Determine the [X, Y] coordinate at the center of the cell enclosing the given text.  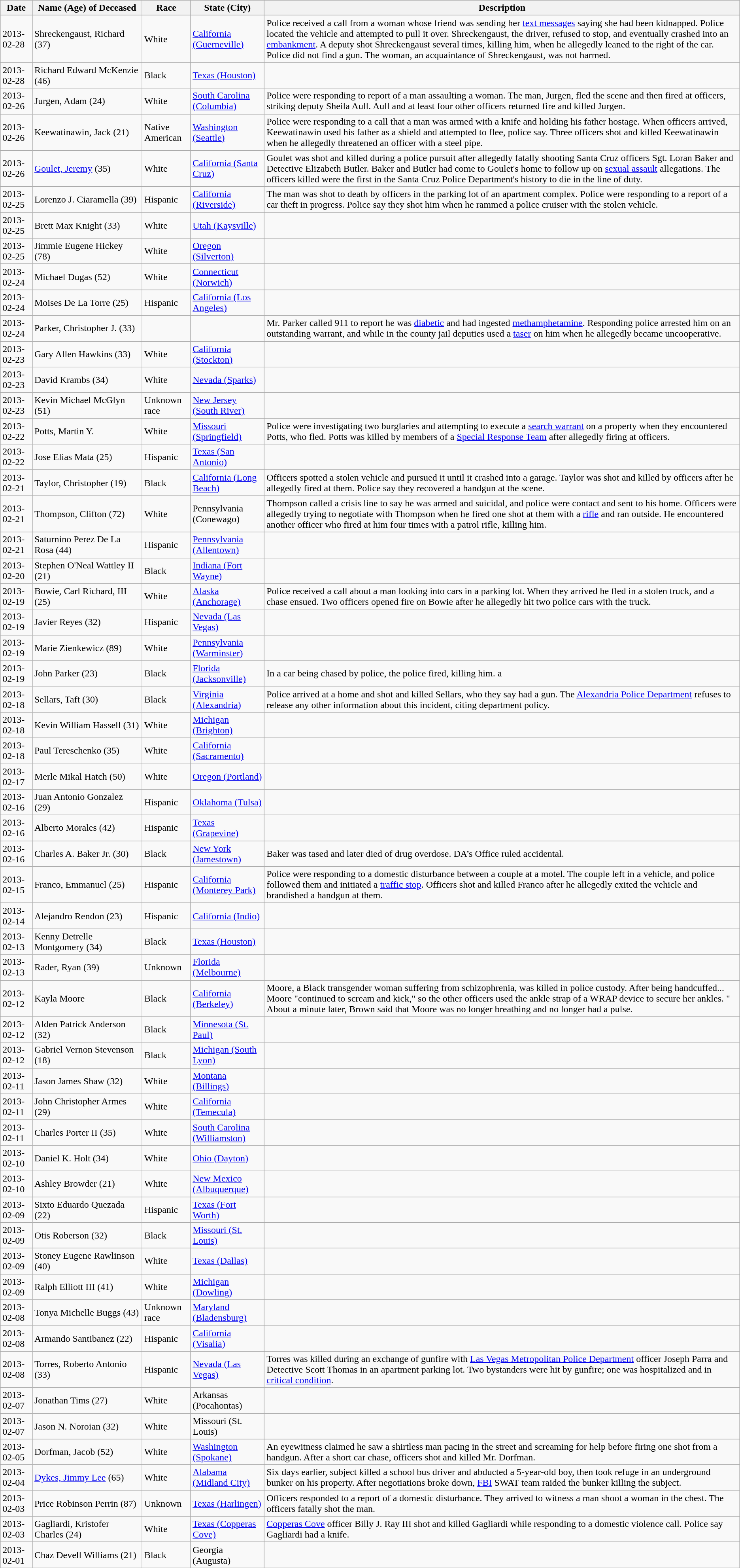
Texas (Harlingen) [228, 1503]
Texas (San Antonio) [228, 457]
Oregon (Portland) [228, 776]
Franco, Emmanuel (25) [87, 885]
Minnesota (St. Paul) [228, 1029]
Jimmie Eugene Hickey (78) [87, 251]
Kevin Michael McGlyn (51) [87, 406]
Richard Edward McKenzie (46) [87, 75]
Virginia (Alexandria) [228, 699]
Michael Dugas (52) [87, 277]
Jose Elias Mata (25) [87, 457]
In a car being chased by police, the police fired, killing him. a [502, 673]
Alden Patrick Anderson (32) [87, 1029]
California (Monterey Park) [228, 885]
Charles Porter II (35) [87, 1132]
Javier Reyes (32) [87, 622]
California (Indio) [228, 916]
Gary Allen Hawkins (33) [87, 354]
David Krambs (34) [87, 380]
Pennsylvania (Conewago) [228, 514]
Dykes, Jimmy Lee (65) [87, 1478]
Texas (Fort Worth) [228, 1210]
South Carolina (Williamston) [228, 1132]
New York (Jamestown) [228, 854]
California (Los Angeles) [228, 302]
Jonathan Tims (27) [87, 1400]
Sixto Eduardo Quezada (22) [87, 1210]
2013-02-04 [17, 1478]
Oklahoma (Tulsa) [228, 802]
Lorenzo J. Ciaramella (39) [87, 199]
Armando Santibanez (22) [87, 1339]
California (Stockton) [228, 354]
Kevin William Hassell (31) [87, 725]
Dorfman, Jacob (52) [87, 1452]
California (Riverside) [228, 199]
Goulet, Jeremy (35) [87, 169]
Shreckengaust, Richard (37) [87, 39]
Baker was tased and later died of drug overdose. DA’s Office ruled accidental. [502, 854]
2013-02-14 [17, 916]
Description [502, 8]
Alejandro Rendon (23) [87, 916]
California (Sacramento) [228, 751]
Florida (Melbourne) [228, 968]
Charles A. Baker Jr. (30) [87, 854]
Alaska (Anchorage) [228, 597]
2013-02-05 [17, 1452]
Texas (Copperas Cove) [228, 1529]
Rader, Ryan (39) [87, 968]
California (Guerneville) [228, 39]
John Parker (23) [87, 673]
Stoney Eugene Rawlinson (40) [87, 1261]
Parker, Christopher J. (33) [87, 328]
Pennsylvania (Allentown) [228, 545]
Washington (Seattle) [228, 132]
Thompson, Clifton (72) [87, 514]
Merle Mikal Hatch (50) [87, 776]
South Carolina (Columbia) [228, 101]
Missouri (Springfield) [228, 431]
Connecticut (Norwich) [228, 277]
Native American [166, 132]
Gagliardi, Kristofer Charles (24) [87, 1529]
Michigan (South Lyon) [228, 1055]
Jason James Shaw (32) [87, 1081]
Gabriel Vernon Stevenson (18) [87, 1055]
California (Long Beach) [228, 483]
New Mexico (Albuquerque) [228, 1184]
Kenny Detrelle Montgomery (34) [87, 941]
Ralph Elliott III (41) [87, 1287]
2013-02-20 [17, 570]
Brett Max Knight (33) [87, 225]
Ohio (Dayton) [228, 1158]
Florida (Jacksonville) [228, 673]
California (Temecula) [228, 1107]
Nevada (Sparks) [228, 380]
Texas (Grapevine) [228, 828]
State (City) [228, 8]
Jason N. Noroian (32) [87, 1426]
Michigan (Brighton) [228, 725]
Tonya Michelle Buggs (43) [87, 1312]
Chaz Devell Williams (21) [87, 1555]
Stephen O'Neal Wattley II (21) [87, 570]
Indiana (Fort Wayne) [228, 570]
2013-02-17 [17, 776]
Sellars, Taft (30) [87, 699]
Alabama (Midland City) [228, 1478]
New Jersey (South River) [228, 406]
Moises De La Torre (25) [87, 302]
Arkansas (Pocahontas) [228, 1400]
Keewatinawin, Jack (21) [87, 132]
Paul Tereschenko (35) [87, 751]
Ashley Browder (21) [87, 1184]
Utah (Kaysville) [228, 225]
Otis Roberson (32) [87, 1236]
Oregon (Silverton) [228, 251]
2013-02-15 [17, 885]
California (Santa Cruz) [228, 169]
California (Visalia) [228, 1339]
Daniel K. Holt (34) [87, 1158]
Date [17, 8]
Bowie, Carl Richard, III (25) [87, 597]
Copperas Cove officer Billy J. Ray III shot and killed Gagliardi while responding to a domestic violence call. Police say Gagliardi had a knife. [502, 1529]
Torres, Roberto Antonio (33) [87, 1369]
Washington (Spokane) [228, 1452]
Jurgen, Adam (24) [87, 101]
John Christopher Armes (29) [87, 1107]
Alberto Morales (42) [87, 828]
Taylor, Christopher (19) [87, 483]
Maryland (Bladensburg) [228, 1312]
Juan Antonio Gonzalez (29) [87, 802]
Saturnino Perez De La Rosa (44) [87, 545]
Marie Zienkewicz (89) [87, 648]
Price Robinson Perrin (87) [87, 1503]
Michigan (Dowling) [228, 1287]
Pennsylvania (Warminster) [228, 648]
2013-02-01 [17, 1555]
Race [166, 8]
Kayla Moore [87, 998]
Name (Age) of Deceased [87, 8]
Potts, Martin Y. [87, 431]
California (Berkeley) [228, 998]
Texas (Dallas) [228, 1261]
Montana (Billings) [228, 1081]
Georgia (Augusta) [228, 1555]
